Extract the [x, y] coordinate from the center of the cell holding the provided text.  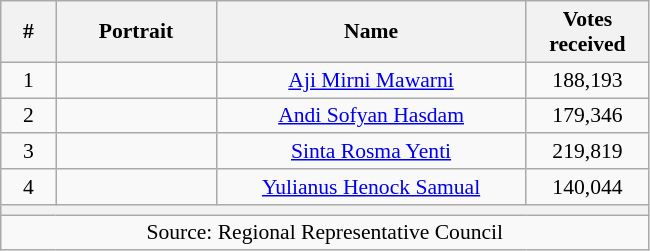
Sinta Rosma Yenti [371, 152]
Votes received [588, 32]
179,346 [588, 116]
Yulianus Henock Samual [371, 187]
1 [28, 80]
2 [28, 116]
Aji Mirni Mawarni [371, 80]
140,044 [588, 187]
Andi Sofyan Hasdam [371, 116]
Portrait [136, 32]
3 [28, 152]
4 [28, 187]
188,193 [588, 80]
219,819 [588, 152]
Name [371, 32]
Source: Regional Representative Council [325, 233]
# [28, 32]
